Return the (X, Y) coordinate for the center point of the cell that contains the specified text.  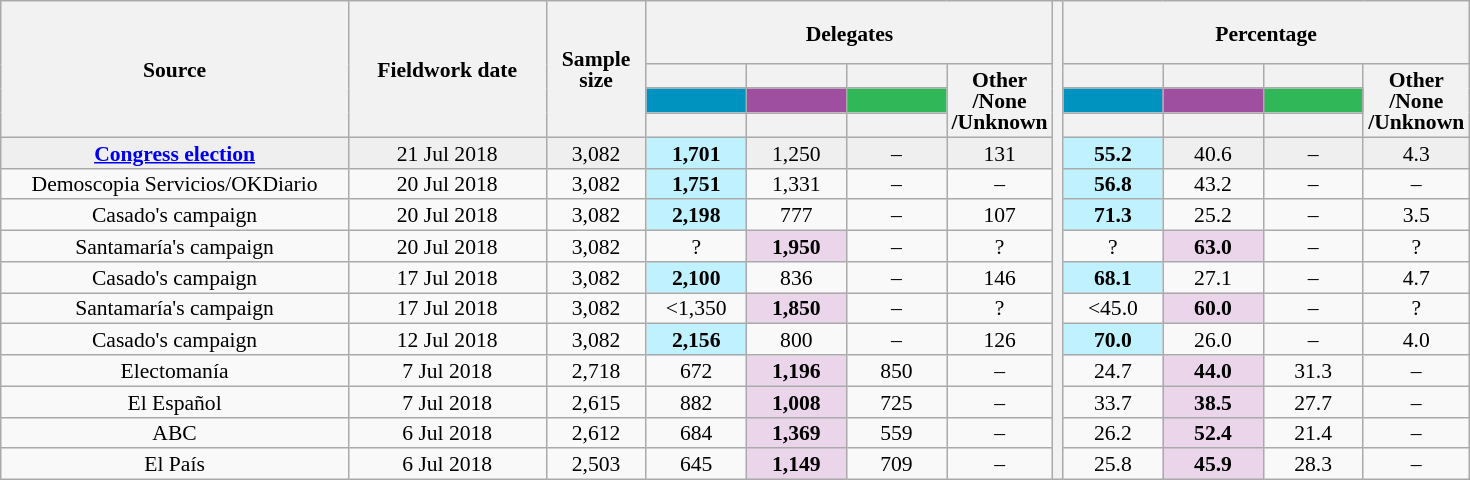
12 Jul 2018 (447, 340)
26.2 (1113, 432)
28.3 (1313, 464)
559 (896, 432)
107 (999, 216)
Delegates (850, 32)
<1,350 (696, 308)
Demoscopia Servicios/OKDiario (175, 184)
777 (796, 216)
24.7 (1113, 370)
Source (175, 69)
4.3 (1416, 152)
684 (696, 432)
44.0 (1213, 370)
56.8 (1113, 184)
2,156 (696, 340)
836 (796, 278)
55.2 (1113, 152)
126 (999, 340)
40.6 (1213, 152)
882 (696, 402)
45.9 (1213, 464)
43.2 (1213, 184)
1,701 (696, 152)
Sample size (596, 69)
2,100 (696, 278)
31.3 (1313, 370)
60.0 (1213, 308)
<45.0 (1113, 308)
131 (999, 152)
2,612 (596, 432)
27.7 (1313, 402)
1,331 (796, 184)
3.5 (1416, 216)
709 (896, 464)
2,503 (596, 464)
El Español (175, 402)
725 (896, 402)
68.1 (1113, 278)
ABC (175, 432)
Electomanía (175, 370)
800 (796, 340)
4.7 (1416, 278)
1,149 (796, 464)
52.4 (1213, 432)
21.4 (1313, 432)
1,008 (796, 402)
1,950 (796, 246)
26.0 (1213, 340)
1,369 (796, 432)
1,850 (796, 308)
70.0 (1113, 340)
25.8 (1113, 464)
2,198 (696, 216)
Congress election (175, 152)
El País (175, 464)
146 (999, 278)
672 (696, 370)
Percentage (1266, 32)
1,196 (796, 370)
850 (896, 370)
71.3 (1113, 216)
27.1 (1213, 278)
645 (696, 464)
1,250 (796, 152)
4.0 (1416, 340)
63.0 (1213, 246)
2,718 (596, 370)
38.5 (1213, 402)
33.7 (1113, 402)
21 Jul 2018 (447, 152)
Fieldwork date (447, 69)
2,615 (596, 402)
25.2 (1213, 216)
1,751 (696, 184)
